Provide the (X, Y) coordinate of the cell's center where the given text is located.  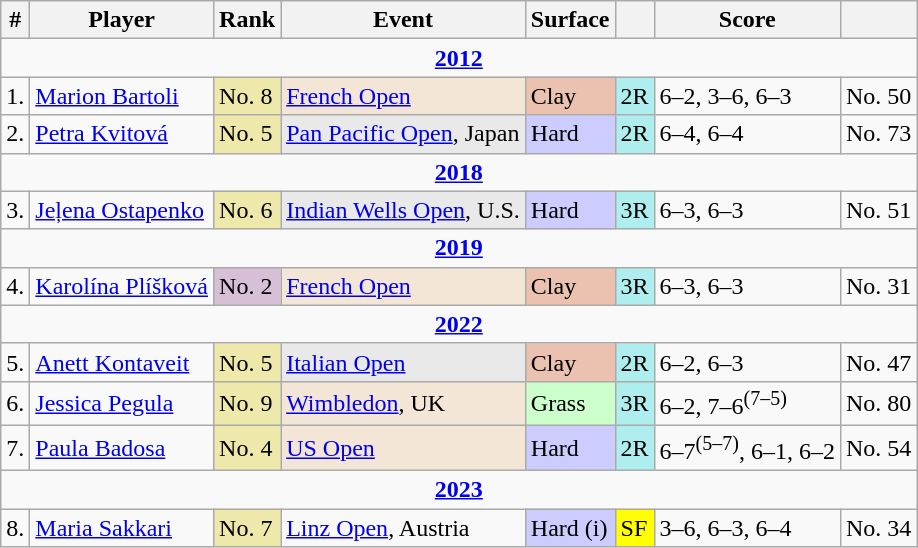
Italian Open (404, 362)
Anett Kontaveit (122, 362)
Event (404, 20)
No. 34 (878, 528)
Paula Badosa (122, 448)
No. 51 (878, 210)
6–7(5–7), 6–1, 6–2 (747, 448)
No. 50 (878, 96)
No. 8 (248, 96)
# (16, 20)
3–6, 6–3, 6–4 (747, 528)
No. 7 (248, 528)
Score (747, 20)
No. 2 (248, 286)
No. 6 (248, 210)
Rank (248, 20)
6–2, 3–6, 6–3 (747, 96)
6–2, 7–6(7–5) (747, 404)
6–4, 6–4 (747, 134)
3. (16, 210)
SF (634, 528)
Surface (570, 20)
8. (16, 528)
No. 4 (248, 448)
US Open (404, 448)
No. 31 (878, 286)
Karolína Plíšková (122, 286)
Maria Sakkari (122, 528)
Linz Open, Austria (404, 528)
2022 (459, 324)
Jeļena Ostapenko (122, 210)
Marion Bartoli (122, 96)
Jessica Pegula (122, 404)
Grass (570, 404)
Pan Pacific Open, Japan (404, 134)
4. (16, 286)
No. 9 (248, 404)
No. 80 (878, 404)
Hard (i) (570, 528)
Indian Wells Open, U.S. (404, 210)
2019 (459, 248)
Player (122, 20)
6. (16, 404)
2012 (459, 58)
Wimbledon, UK (404, 404)
2018 (459, 172)
2. (16, 134)
2023 (459, 489)
7. (16, 448)
Petra Kvitová (122, 134)
1. (16, 96)
No. 73 (878, 134)
No. 54 (878, 448)
5. (16, 362)
No. 47 (878, 362)
6–2, 6–3 (747, 362)
